Find where the given text appears and provide that cell's center as [x, y] coordinate. 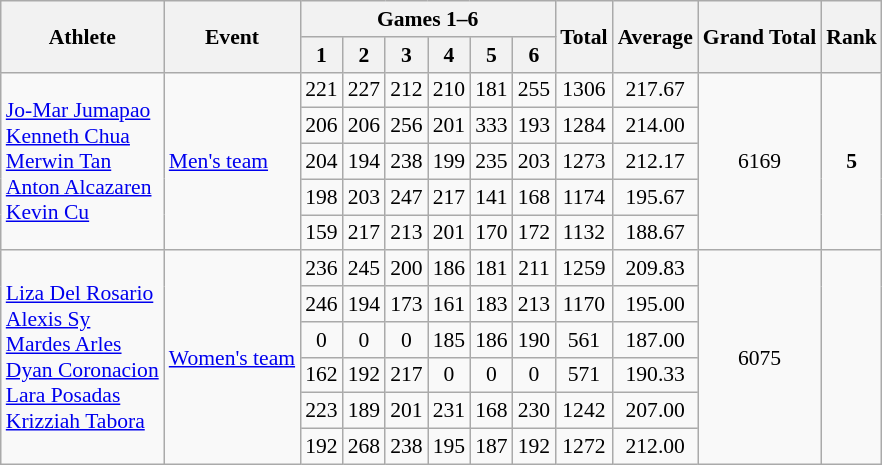
2 [364, 55]
Total [584, 36]
200 [406, 269]
1170 [584, 304]
195.67 [656, 197]
1132 [584, 233]
1284 [584, 126]
187.00 [656, 340]
Jo-Mar JumapaoKenneth ChuaMerwin TanAnton AlcazarenKevin Cu [82, 161]
173 [406, 304]
230 [534, 411]
255 [534, 90]
221 [322, 90]
246 [322, 304]
193 [534, 126]
Average [656, 36]
333 [492, 126]
207.00 [656, 411]
195.00 [656, 304]
Men's team [232, 161]
209.83 [656, 269]
Games 1–6 [428, 19]
190.33 [656, 375]
1306 [584, 90]
195 [450, 447]
571 [584, 375]
6075 [760, 358]
247 [406, 197]
561 [584, 340]
Women's team [232, 358]
Liza Del RosarioAlexis SyMardes ArlesDyan CoronacionLara PosadasKrizziah Tabora [82, 358]
6 [534, 55]
1272 [584, 447]
161 [450, 304]
6169 [760, 161]
188.67 [656, 233]
172 [534, 233]
187 [492, 447]
256 [406, 126]
Grand Total [760, 36]
190 [534, 340]
141 [492, 197]
3 [406, 55]
Rank [852, 36]
199 [450, 162]
235 [492, 162]
1242 [584, 411]
185 [450, 340]
198 [322, 197]
159 [322, 233]
Event [232, 36]
162 [322, 375]
1174 [584, 197]
217.67 [656, 90]
245 [364, 269]
212.00 [656, 447]
211 [534, 269]
268 [364, 447]
4 [450, 55]
231 [450, 411]
1 [322, 55]
227 [364, 90]
223 [322, 411]
1273 [584, 162]
236 [322, 269]
212 [406, 90]
212.17 [656, 162]
204 [322, 162]
1259 [584, 269]
210 [450, 90]
170 [492, 233]
214.00 [656, 126]
183 [492, 304]
Athlete [82, 36]
189 [364, 411]
